Determine the [x, y] coordinate at the center of the cell enclosing the given text.  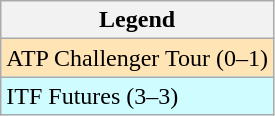
ATP Challenger Tour (0–1) [138, 58]
Legend [138, 20]
ITF Futures (3–3) [138, 96]
